From the cell containing the given text, extract its center point as [x, y] coordinate. 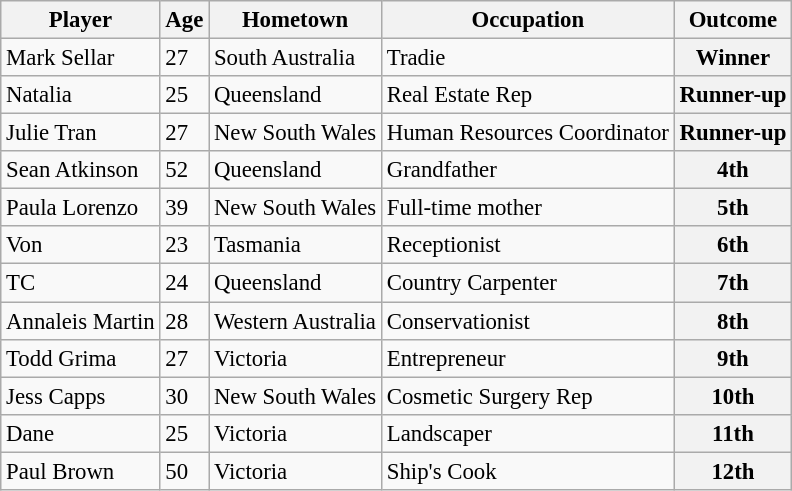
Todd Grima [80, 358]
28 [184, 321]
Annaleis Martin [80, 321]
South Australia [296, 58]
12th [732, 471]
Julie Tran [80, 133]
Landscaper [528, 433]
23 [184, 245]
8th [732, 321]
Winner [732, 58]
Conservationist [528, 321]
52 [184, 170]
Paula Lorenzo [80, 208]
Natalia [80, 95]
7th [732, 283]
Jess Capps [80, 396]
6th [732, 245]
9th [732, 358]
Hometown [296, 20]
24 [184, 283]
Ship's Cook [528, 471]
Von [80, 245]
Mark Sellar [80, 58]
Player [80, 20]
Outcome [732, 20]
Tasmania [296, 245]
Country Carpenter [528, 283]
Sean Atkinson [80, 170]
Human Resources Coordinator [528, 133]
Cosmetic Surgery Rep [528, 396]
Western Australia [296, 321]
11th [732, 433]
10th [732, 396]
TC [80, 283]
39 [184, 208]
30 [184, 396]
Full-time mother [528, 208]
50 [184, 471]
Grandfather [528, 170]
Receptionist [528, 245]
Age [184, 20]
Dane [80, 433]
5th [732, 208]
Paul Brown [80, 471]
4th [732, 170]
Entrepreneur [528, 358]
Occupation [528, 20]
Tradie [528, 58]
Real Estate Rep [528, 95]
